For the text-containing cell, return its midpoint in (x, y) coordinate format. 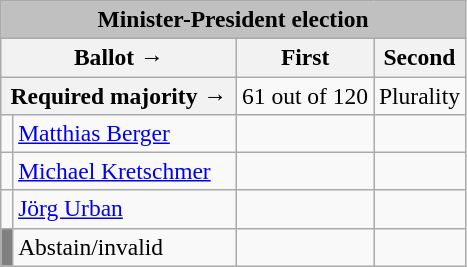
Jörg Urban (125, 209)
Matthias Berger (125, 133)
Required majority → (119, 95)
Ballot → (119, 57)
Second (420, 57)
First (306, 57)
Minister-President election (234, 19)
61 out of 120 (306, 95)
Plurality (420, 95)
Michael Kretschmer (125, 171)
Abstain/invalid (125, 247)
